Detect which cell encompasses the target text, then output its (X, Y) center coordinate. 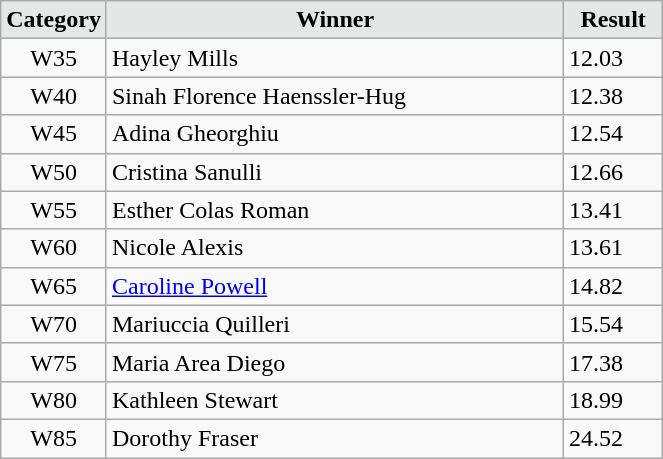
W55 (54, 210)
12.66 (614, 172)
Dorothy Fraser (334, 438)
13.61 (614, 248)
24.52 (614, 438)
Category (54, 20)
Caroline Powell (334, 286)
W75 (54, 362)
Maria Area Diego (334, 362)
W85 (54, 438)
W65 (54, 286)
13.41 (614, 210)
Winner (334, 20)
17.38 (614, 362)
W80 (54, 400)
14.82 (614, 286)
W50 (54, 172)
Esther Colas Roman (334, 210)
Cristina Sanulli (334, 172)
W60 (54, 248)
Nicole Alexis (334, 248)
12.03 (614, 58)
W40 (54, 96)
12.54 (614, 134)
15.54 (614, 324)
Mariuccia Quilleri (334, 324)
Hayley Mills (334, 58)
W35 (54, 58)
W45 (54, 134)
Sinah Florence Haenssler-Hug (334, 96)
18.99 (614, 400)
W70 (54, 324)
Kathleen Stewart (334, 400)
Adina Gheorghiu (334, 134)
12.38 (614, 96)
Result (614, 20)
